Output the [X, Y] coordinate of the center of the cell containing the given text.  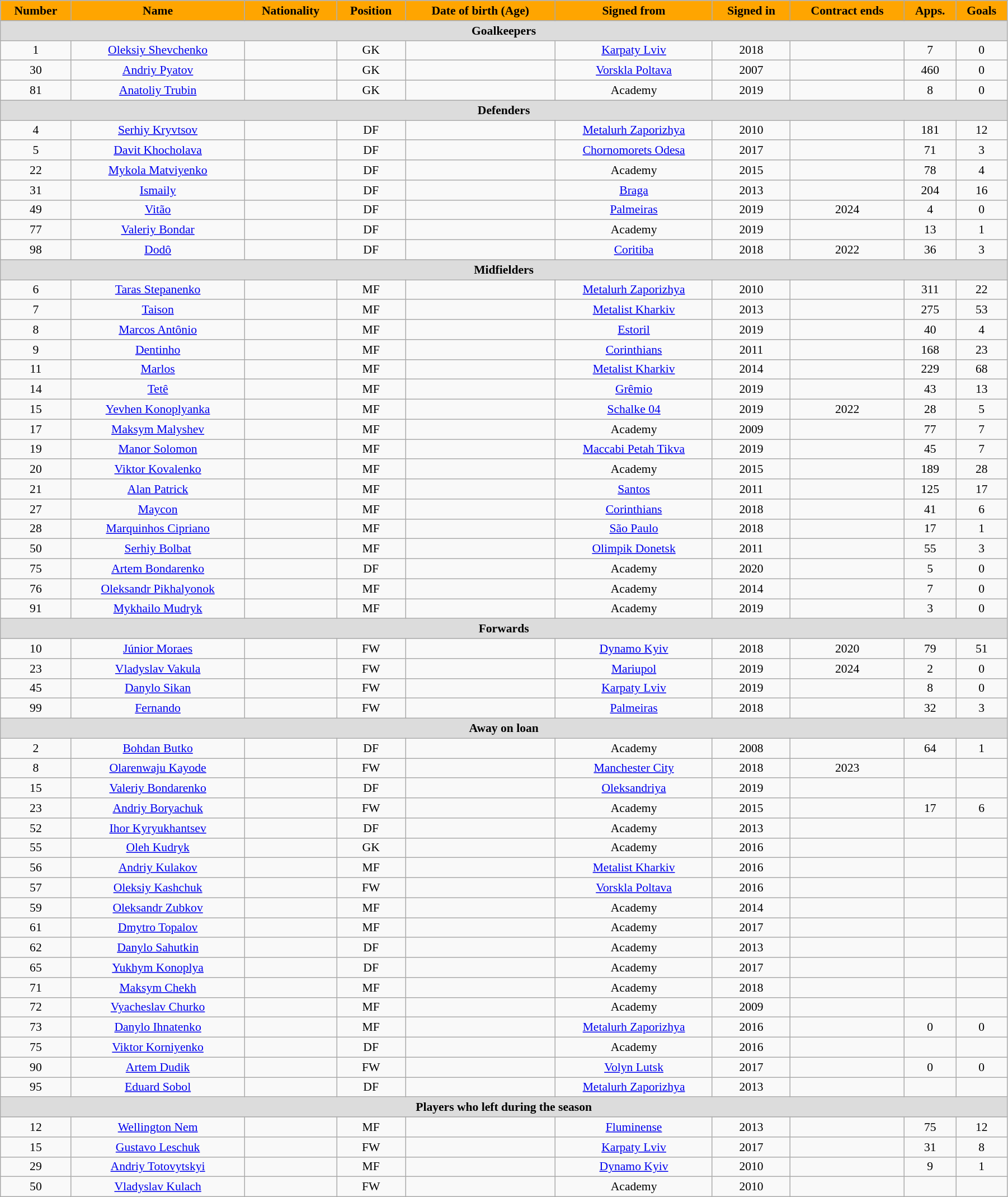
Number [36, 11]
10 [36, 649]
204 [930, 190]
95 [36, 1087]
Viktor Korniyenko [158, 1048]
Anatoliy Trubin [158, 91]
68 [982, 369]
Vladyslav Kulach [158, 1187]
53 [982, 310]
51 [982, 649]
Oleksiy Kashchuk [158, 888]
Dentinho [158, 350]
Vitão [158, 210]
Yukhym Konoplya [158, 968]
Alan Patrick [158, 489]
Dmytro Topalov [158, 928]
Andriy Pyatov [158, 71]
Marcos Antônio [158, 330]
59 [36, 908]
Oleksandriya [634, 788]
76 [36, 589]
40 [930, 330]
Mykola Matviyenko [158, 170]
229 [930, 369]
Schalke 04 [634, 410]
Maksym Malyshev [158, 429]
2007 [751, 71]
Marlos [158, 369]
16 [982, 190]
56 [36, 868]
Fluminense [634, 1127]
Date of birth (Age) [481, 11]
Serhiy Bolbat [158, 549]
Manor Solomon [158, 449]
Viktor Kovalenko [158, 470]
Braga [634, 190]
Vyacheslav Churko [158, 1007]
Grêmio [634, 389]
Serhiy Kryvtsov [158, 130]
49 [36, 210]
Taras Stepanenko [158, 290]
São Paulo [634, 529]
43 [930, 389]
Taison [158, 310]
64 [930, 748]
Tetê [158, 389]
32 [930, 708]
Dodô [158, 250]
Volyn Lutsk [634, 1067]
Midfielders [504, 270]
311 [930, 290]
Mykhailo Mudryk [158, 609]
Oleh Kudryk [158, 848]
Artem Bondarenko [158, 569]
Maccabi Petah Tikva [634, 449]
11 [36, 369]
27 [36, 509]
Estoril [634, 330]
Players who left during the season [504, 1107]
460 [930, 71]
79 [930, 649]
65 [36, 968]
Maycon [158, 509]
81 [36, 91]
Coritiba [634, 250]
181 [930, 130]
Signed from [634, 11]
Ismaily [158, 190]
Position [371, 11]
78 [930, 170]
Valeriy Bondar [158, 230]
Eduard Sobol [158, 1087]
Goalkeepers [504, 31]
Manchester City [634, 768]
Ihor Kyryukhantsev [158, 828]
2008 [751, 748]
Nationality [291, 11]
20 [36, 470]
91 [36, 609]
Chornomorets Odesa [634, 151]
Danylo Sahutkin [158, 948]
Oleksandr Zubkov [158, 908]
275 [930, 310]
Maksym Chekh [158, 988]
Olimpik Donetsk [634, 549]
Andriy Boryachuk [158, 808]
21 [36, 489]
Yevhen Konoplyanka [158, 410]
Danylo Sikan [158, 688]
Signed in [751, 11]
Valeriy Bondarenko [158, 788]
19 [36, 449]
Oleksandr Pikhalyonok [158, 589]
73 [36, 1027]
Bohdan Butko [158, 748]
189 [930, 470]
98 [36, 250]
36 [930, 250]
Contract ends [847, 11]
30 [36, 71]
Vladyslav Vakula [158, 669]
2023 [847, 768]
Marquinhos Cipriano [158, 529]
72 [36, 1007]
Júnior Moraes [158, 649]
Olarenwaju Kayode [158, 768]
Oleksiy Shevchenko [158, 50]
57 [36, 888]
Danylo Ihnatenko [158, 1027]
Gustavo Leschuk [158, 1147]
Name [158, 11]
Forwards [504, 629]
41 [930, 509]
99 [36, 708]
52 [36, 828]
Wellington Nem [158, 1127]
Andriy Totovytskyi [158, 1167]
Mariupol [634, 669]
125 [930, 489]
14 [36, 389]
61 [36, 928]
29 [36, 1167]
Fernando [158, 708]
Santos [634, 489]
Artem Dudik [158, 1067]
Defenders [504, 110]
Away on loan [504, 729]
168 [930, 350]
62 [36, 948]
Davit Khocholava [158, 151]
Andriy Kulakov [158, 868]
Apps. [930, 11]
Goals [982, 11]
90 [36, 1067]
